Identify which cell holds the provided text, then report its (X, Y) central coordinate. 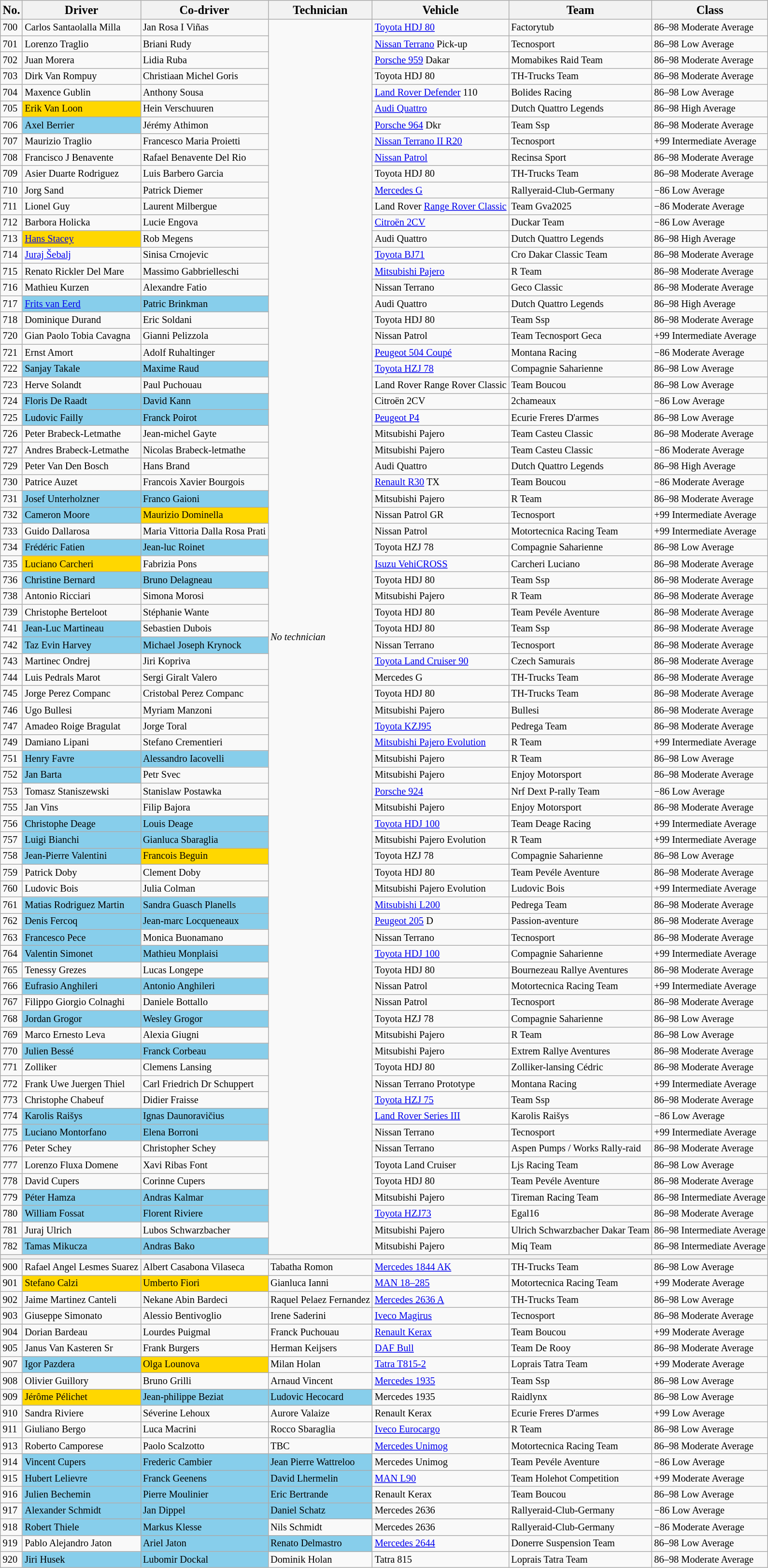
Cristobal Perez Companc (204, 694)
Luca Macrini (204, 1429)
No technician (320, 637)
Floris De Raadt (81, 401)
776 (12, 1148)
Bolides Racing (580, 93)
Carl Friedrich Dr Schuppert (204, 1084)
Juraj Šebalj (81, 255)
759 (12, 872)
Ludovic Hecocard (320, 1397)
910 (12, 1413)
Christophe Deage (81, 824)
William Fossat (81, 1214)
TBC (320, 1446)
Peter Schey (81, 1148)
Raquel Pelaez Fernandez (320, 1300)
904 (12, 1332)
Toyota KZJ95 (441, 726)
Renato Rickler Del Mare (81, 271)
Didier Fraisse (204, 1100)
Pablo Alejandro Jaton (81, 1543)
Alexandre Fatio (204, 287)
Gianni Pelizzola (204, 336)
Peugeot P4 (441, 418)
Jérémy Athimon (204, 125)
Ariel Jaton (204, 1543)
Cameron Moore (81, 515)
Luigi Bianchi (81, 840)
703 (12, 76)
756 (12, 824)
Tireman Racing Team (580, 1197)
743 (12, 661)
Laurent Milbergue (204, 206)
Mathieu Monplaisi (204, 953)
Hans Brand (204, 466)
Alessio Bentivoglio (204, 1316)
768 (12, 1019)
Sinisa Crnojevic (204, 255)
774 (12, 1116)
Cro Dakar Classic Team (580, 255)
Eufrasio Anghileri (81, 986)
Giuseppe Simonato (81, 1316)
725 (12, 418)
Damiano Lipani (81, 742)
716 (12, 287)
702 (12, 60)
Patric Brinkman (204, 304)
753 (12, 791)
Giuliano Bergo (81, 1429)
David Cupers (81, 1181)
Hubert Lelievre (81, 1478)
Nissan Terrano II R20 (441, 141)
706 (12, 125)
Mathieu Kurzen (81, 287)
Clemens Lansing (204, 1067)
Alessandro Iacovelli (204, 759)
Eric Soldani (204, 320)
MAN 18–285 (441, 1283)
Janus Van Kasteren Sr (81, 1348)
Nissan Terrano Prototype (441, 1084)
Lucas Longepe (204, 970)
Iveco Eurocargo (441, 1429)
781 (12, 1230)
Bullesi (580, 710)
903 (12, 1316)
Frank Uwe Juergen Thiel (81, 1084)
Massimo Gabbrielleschi (204, 271)
763 (12, 938)
Petr Svec (204, 775)
Christopher Schey (204, 1148)
Czech Samurais (580, 661)
918 (12, 1527)
755 (12, 808)
Lubos Schwarzbacher (204, 1230)
Filippo Giorgio Colnaghi (81, 1002)
Franck Geenens (204, 1478)
David Kann (204, 401)
Francesco Maria Proietti (204, 141)
Antonio Ricciari (81, 596)
Mercedes 2644 (441, 1543)
Hein Verschuuren (204, 109)
Umberto Fiori (204, 1283)
Briani Rudy (204, 44)
735 (12, 564)
Driver (81, 10)
724 (12, 401)
Ludovic Failly (81, 418)
718 (12, 320)
Toyota HZJ 75 (441, 1100)
Bruno Delagneau (204, 580)
Bournezeau Rallye Aventures (580, 970)
Olivier Guillory (81, 1381)
Jan Barta (81, 775)
Geco Classic (580, 287)
Maxime Raud (204, 369)
Team De Rooy (580, 1348)
DAF Bull (441, 1348)
Jean-luc Roinet (204, 547)
Irene Saderini (320, 1316)
734 (12, 547)
Martinec Ondrej (81, 661)
Iveco Magirus (441, 1316)
765 (12, 970)
Renato Delmastro (320, 1543)
Passion-aventure (580, 921)
Patrice Auzet (81, 482)
Isuzu VehiCROSS (441, 564)
Carlos Santaolalla Milla (81, 28)
900 (12, 1267)
Clement Doby (204, 872)
Julien Bessé (81, 1051)
Frits van Eerd (81, 304)
Paolo Scalzotto (204, 1446)
Ignas Daunoravičius (204, 1116)
Alexia Giugni (204, 1035)
Péter Hamza (81, 1197)
700 (12, 28)
Sanjay Takale (81, 369)
Ulrich Schwarzbacher Dakar Team (580, 1230)
Frederic Cambier (204, 1462)
Carcheri Luciano (580, 564)
Toyota BJ71 (441, 255)
Séverine Lehoux (204, 1413)
Mercedes 2636 A (441, 1300)
916 (12, 1495)
Ugo Bullesi (81, 710)
761 (12, 905)
779 (12, 1197)
Jorg Sand (81, 190)
717 (12, 304)
Bruno Grilli (204, 1381)
701 (12, 44)
Zolliker-lansing Cédric (580, 1067)
Vincent Cupers (81, 1462)
742 (12, 645)
Denis Fercoq (81, 921)
Herve Solandt (81, 385)
726 (12, 434)
915 (12, 1478)
Tatra T815-2 (441, 1364)
Maurizio Dominella (204, 515)
Jordan Grogor (81, 1019)
Louis Deage (204, 824)
747 (12, 726)
+99 Low Average (710, 1413)
920 (12, 1559)
Christiaan Michel Goris (204, 76)
Patrick Diemer (204, 190)
Tamas Mikucza (81, 1246)
Extrem Rallye Aventures (580, 1051)
Rafael Angel Lesmes Suarez (81, 1267)
736 (12, 580)
Technician (320, 10)
Factorytub (580, 28)
Sergi Giralt Valero (204, 677)
Jean-marc Locqueneaux (204, 921)
Antonio Anghileri (204, 986)
Toyota Land Cruiser (441, 1165)
713 (12, 239)
710 (12, 190)
Albert Casabona Vilaseca (204, 1267)
MAN L90 (441, 1478)
Gian Paolo Tobia Cavagna (81, 336)
711 (12, 206)
Hans Stacey (81, 239)
Jan Dippel (204, 1511)
Patrick Doby (81, 872)
909 (12, 1397)
715 (12, 271)
720 (12, 336)
Marco Ernesto Leva (81, 1035)
Duckar Team (580, 223)
Jean-Luc Martineau (81, 629)
David Lhermelin (320, 1478)
905 (12, 1348)
Maurizio Traglio (81, 141)
Peugeot 504 Coupé (441, 352)
751 (12, 759)
762 (12, 921)
Herman Keijsers (320, 1348)
721 (12, 352)
Myriam Manzoni (204, 710)
Jean-michel Gayte (204, 434)
Andras Kalmar (204, 1197)
773 (12, 1100)
Porsche 959 Dakar (441, 60)
712 (12, 223)
Recinsa Sport (580, 157)
Juraj Ulrich (81, 1230)
914 (12, 1462)
Luis Barbero Garcia (204, 174)
Taz Evin Harvey (81, 645)
No. (12, 10)
760 (12, 889)
Ljs Racing Team (580, 1165)
Gianluca Sbaraglia (204, 840)
Class (710, 10)
766 (12, 986)
Tatra 815 (441, 1559)
Jan Vins (81, 808)
Corinne Cupers (204, 1181)
Jiri Husek (81, 1559)
Tomasz Staniszewski (81, 791)
769 (12, 1035)
Stéphanie Wante (204, 613)
Nekane Abin Bardeci (204, 1300)
919 (12, 1543)
Nils Schmidt (320, 1527)
Anthony Sousa (204, 93)
Franck Poirot (204, 418)
Maxence Gublin (81, 93)
Luciano Montorfano (81, 1133)
Guido Dallarosa (81, 531)
729 (12, 466)
Filip Bajora (204, 808)
782 (12, 1246)
Toyota Land Cruiser 90 (441, 661)
Eric Bertrande (320, 1495)
Adolf Ruhaltinger (204, 352)
Lourdes Puigmal (204, 1332)
749 (12, 742)
Barbora Holicka (81, 223)
Jaime Martinez Canteli (81, 1300)
Christine Bernard (81, 580)
Jiri Kopriva (204, 661)
739 (12, 613)
767 (12, 1002)
Tenessy Grezes (81, 970)
Rocco Sbaraglia (320, 1429)
2chameaux (580, 401)
738 (12, 596)
732 (12, 515)
908 (12, 1381)
Porsche 924 (441, 791)
Stefano Crementieri (204, 742)
Renault R30 TX (441, 482)
Stanislaw Postawka (204, 791)
Jorge Toral (204, 726)
Andres Brabeck-Letmathe (81, 450)
Roberto Camporese (81, 1446)
Raidlynx (580, 1397)
Franco Gaioni (204, 499)
Rafael Benavente Del Rio (204, 157)
778 (12, 1181)
745 (12, 694)
Stefano Calzi (81, 1283)
Egal16 (580, 1214)
Team Gva2025 (580, 206)
Monica Buonamano (204, 938)
Axel Berrier (81, 125)
731 (12, 499)
Land Rover Series III (441, 1116)
Igor Pazdera (81, 1364)
Francisco J Benavente (81, 157)
Aspen Pumps / Works Rally-raid (580, 1148)
Jean Pierre Wattreloo (320, 1462)
Daniel Schatz (320, 1511)
Wesley Grogor (204, 1019)
Dorian Bardeau (81, 1332)
Daniele Bottallo (204, 1002)
Francois Beguin (204, 856)
752 (12, 775)
709 (12, 174)
Momabikes Raid Team (580, 60)
Olga Lounova (204, 1364)
Nissan Patrol GR (441, 515)
Nicolas Brabeck-letmathe (204, 450)
Pierre Moulinier (204, 1495)
Lorenzo Fluxa Domene (81, 1165)
Peugeot 205 D (441, 921)
Markus Klesse (204, 1527)
Paul Puchouau (204, 385)
Vehicle (441, 10)
Miq Team (580, 1246)
Francois Xavier Bourgois (204, 482)
Francesco Pece (81, 938)
Toyota HZJ73 (441, 1214)
902 (12, 1300)
Frank Burgers (204, 1348)
Co-driver (204, 10)
741 (12, 629)
758 (12, 856)
901 (12, 1283)
Valentin Simonet (81, 953)
Juan Morera (81, 60)
Team Holehot Competition (580, 1478)
704 (12, 93)
744 (12, 677)
722 (12, 369)
777 (12, 1165)
Nissan Terrano Pick-up (441, 44)
Donerre Suspension Team (580, 1543)
746 (12, 710)
Elena Borroni (204, 1133)
Alexander Schmidt (81, 1511)
Nrf Dext P-rally Team (580, 791)
Lionel Guy (81, 206)
Fabrizia Pons (204, 564)
Jorge Perez Companc (81, 694)
Jean-Pierre Valentini (81, 856)
Jean-philippe Beziat (204, 1397)
Dominique Durand (81, 320)
Jérôme Pélichet (81, 1397)
723 (12, 385)
Matias Rodriguez Martin (81, 905)
917 (12, 1511)
Arnaud Vincent (320, 1381)
Julia Colman (204, 889)
Dominik Holan (320, 1559)
733 (12, 531)
Lubomir Dockal (204, 1559)
705 (12, 109)
Luis Pedrals Marot (81, 677)
Christophe Chabeuf (81, 1100)
Dirk Van Rompuy (81, 76)
Lucie Engova (204, 223)
Sebastien Dubois (204, 629)
Michael Joseph Krynock (204, 645)
Franck Corbeau (204, 1051)
Christophe Berteloot (81, 613)
Sandra Guasch Planells (204, 905)
Tabatha Romon (320, 1267)
Porsche 964 Dkr (441, 125)
Asier Duarte Rodriguez (81, 174)
Frédéric Fatien (81, 547)
Andras Bako (204, 1246)
Peter Van Den Bosch (81, 466)
Sandra Riviere (81, 1413)
907 (12, 1364)
913 (12, 1446)
Rob Megens (204, 239)
708 (12, 157)
Jan Rosa I Viñas (204, 28)
Team Tecnosport Geca (580, 336)
Maria Vittoria Dalla Rosa Prati (204, 531)
Luciano Carcheri (81, 564)
Mercedes 1844 AK (441, 1267)
Lidia Ruba (204, 60)
727 (12, 450)
771 (12, 1067)
772 (12, 1084)
Henry Favre (81, 759)
Team (580, 10)
780 (12, 1214)
Julien Bechemin (81, 1495)
911 (12, 1429)
Xavi Ribas Font (204, 1165)
Peter Brabeck-Letmathe (81, 434)
Ernst Amort (81, 352)
Amadeo Roige Bragulat (81, 726)
Josef Unterholzner (81, 499)
Team Deage Racing (580, 824)
Zolliker (81, 1067)
Mitsubishi L200 (441, 905)
Lorenzo Traglio (81, 44)
Robert Thiele (81, 1527)
Simona Morosi (204, 596)
764 (12, 953)
Milan Holan (320, 1364)
Erik Van Loon (81, 109)
730 (12, 482)
Franck Puchouau (320, 1332)
770 (12, 1051)
Aurore Valaize (320, 1413)
Florent Riviere (204, 1214)
707 (12, 141)
757 (12, 840)
Land Rover Defender 110 (441, 93)
Gianluca Ianni (320, 1283)
775 (12, 1133)
714 (12, 255)
